Search for the cell housing the specified text and yield its [x, y] center coordinate. 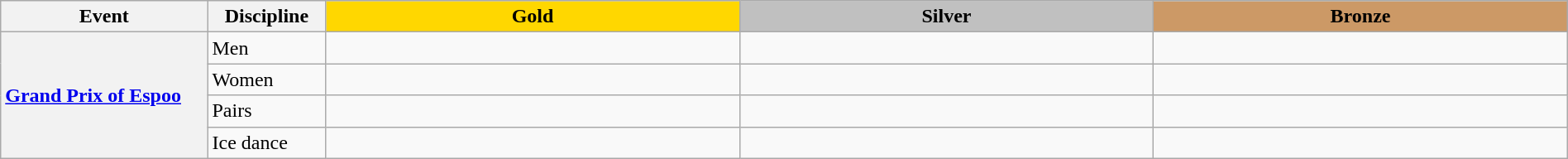
Pairs [266, 111]
Event [104, 17]
Men [266, 48]
Discipline [266, 17]
Ice dance [266, 142]
Silver [946, 17]
Women [266, 79]
Grand Prix of Espoo [104, 95]
Bronze [1360, 17]
Gold [533, 17]
